Return the [X, Y] coordinate for the center point of the cell that contains the specified text.  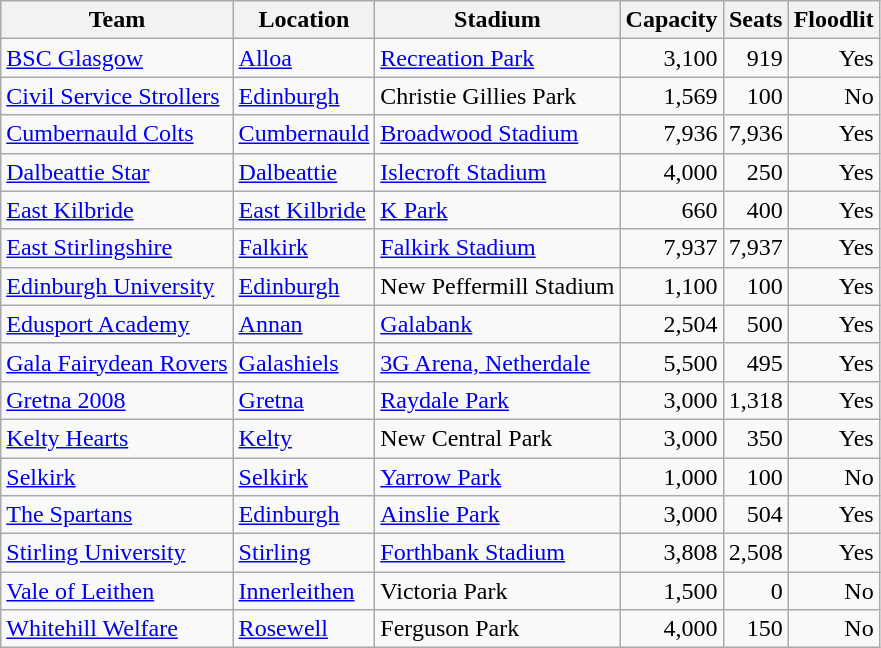
5,500 [672, 362]
Floodlit [834, 20]
1,100 [672, 286]
Team [117, 20]
Islecroft Stadium [498, 172]
Stirling University [117, 553]
150 [756, 629]
1,000 [672, 477]
Stadium [498, 20]
Galabank [498, 324]
Recreation Park [498, 58]
K Park [498, 210]
2,504 [672, 324]
Forthbank Stadium [498, 553]
Gretna [304, 400]
Gala Fairydean Rovers [117, 362]
2,508 [756, 553]
500 [756, 324]
Gretna 2008 [117, 400]
Kelty [304, 438]
3,808 [672, 553]
Vale of Leithen [117, 591]
Raydale Park [498, 400]
East Stirlingshire [117, 248]
400 [756, 210]
Location [304, 20]
Stirling [304, 553]
Civil Service Strollers [117, 96]
Victoria Park [498, 591]
Cumbernauld Colts [117, 134]
Dalbeattie [304, 172]
Falkirk [304, 248]
3G Arena, Netherdale [498, 362]
495 [756, 362]
Whitehill Welfare [117, 629]
Edusport Academy [117, 324]
Capacity [672, 20]
Alloa [304, 58]
New Peffermill Stadium [498, 286]
250 [756, 172]
Galashiels [304, 362]
The Spartans [117, 515]
Falkirk Stadium [498, 248]
Dalbeattie Star [117, 172]
919 [756, 58]
Cumbernauld [304, 134]
Edinburgh University [117, 286]
Seats [756, 20]
504 [756, 515]
1,318 [756, 400]
Rosewell [304, 629]
Yarrow Park [498, 477]
Kelty Hearts [117, 438]
Ferguson Park [498, 629]
3,100 [672, 58]
Ainslie Park [498, 515]
Annan [304, 324]
350 [756, 438]
1,569 [672, 96]
Innerleithen [304, 591]
Broadwood Stadium [498, 134]
0 [756, 591]
New Central Park [498, 438]
Christie Gillies Park [498, 96]
1,500 [672, 591]
660 [672, 210]
BSC Glasgow [117, 58]
